Find where the given text appears and provide that cell's center as (x, y) coordinate. 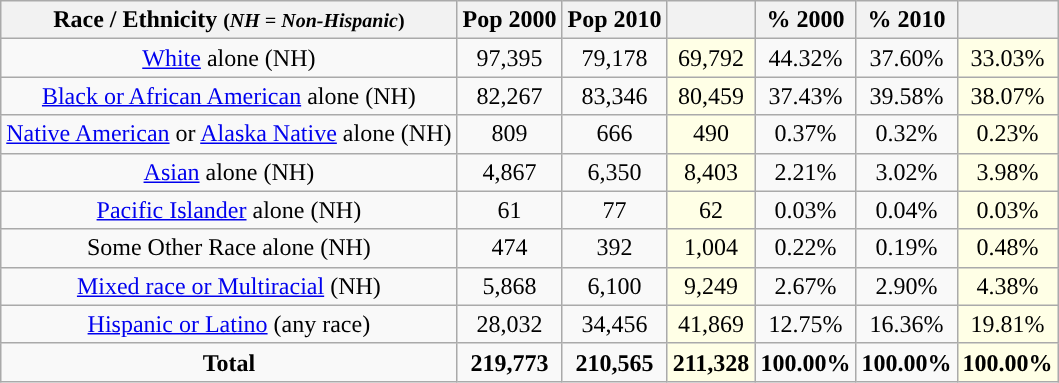
0.22% (806, 248)
2.21% (806, 172)
4,867 (510, 172)
8,403 (711, 172)
1,004 (711, 248)
211,328 (711, 362)
12.75% (806, 324)
37.43% (806, 96)
Black or African American alone (NH) (229, 96)
33.03% (1008, 58)
Mixed race or Multiracial (NH) (229, 286)
Race / Ethnicity (NH = Non-Hispanic) (229, 20)
5,868 (510, 286)
34,456 (614, 324)
82,267 (510, 96)
19.81% (1008, 324)
219,773 (510, 362)
White alone (NH) (229, 58)
97,395 (510, 58)
474 (510, 248)
79,178 (614, 58)
0.23% (1008, 134)
61 (510, 210)
2.67% (806, 286)
37.60% (906, 58)
Asian alone (NH) (229, 172)
3.98% (1008, 172)
6,350 (614, 172)
Pop 2010 (614, 20)
0.04% (906, 210)
0.32% (906, 134)
490 (711, 134)
9,249 (711, 286)
6,100 (614, 286)
39.58% (906, 96)
28,032 (510, 324)
Pop 2000 (510, 20)
666 (614, 134)
% 2010 (906, 20)
69,792 (711, 58)
392 (614, 248)
809 (510, 134)
2.90% (906, 286)
77 (614, 210)
80,459 (711, 96)
0.48% (1008, 248)
0.37% (806, 134)
Native American or Alaska Native alone (NH) (229, 134)
41,869 (711, 324)
16.36% (906, 324)
44.32% (806, 58)
Total (229, 362)
83,346 (614, 96)
4.38% (1008, 286)
210,565 (614, 362)
Hispanic or Latino (any race) (229, 324)
38.07% (1008, 96)
0.19% (906, 248)
3.02% (906, 172)
62 (711, 210)
% 2000 (806, 20)
Some Other Race alone (NH) (229, 248)
Pacific Islander alone (NH) (229, 210)
